From the cell containing the given text, extract its center point as [X, Y] coordinate. 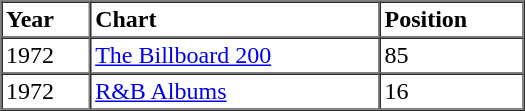
The Billboard 200 [236, 56]
16 [452, 92]
Year [46, 20]
85 [452, 56]
Chart [236, 20]
R&B Albums [236, 92]
Position [452, 20]
